Return the (X, Y) coordinate for the center point of the cell that contains the specified text.  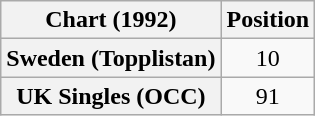
10 (268, 58)
UK Singles (OCC) (111, 96)
91 (268, 96)
Sweden (Topplistan) (111, 58)
Position (268, 20)
Chart (1992) (111, 20)
